Detect which cell encompasses the target text, then output its [X, Y] center coordinate. 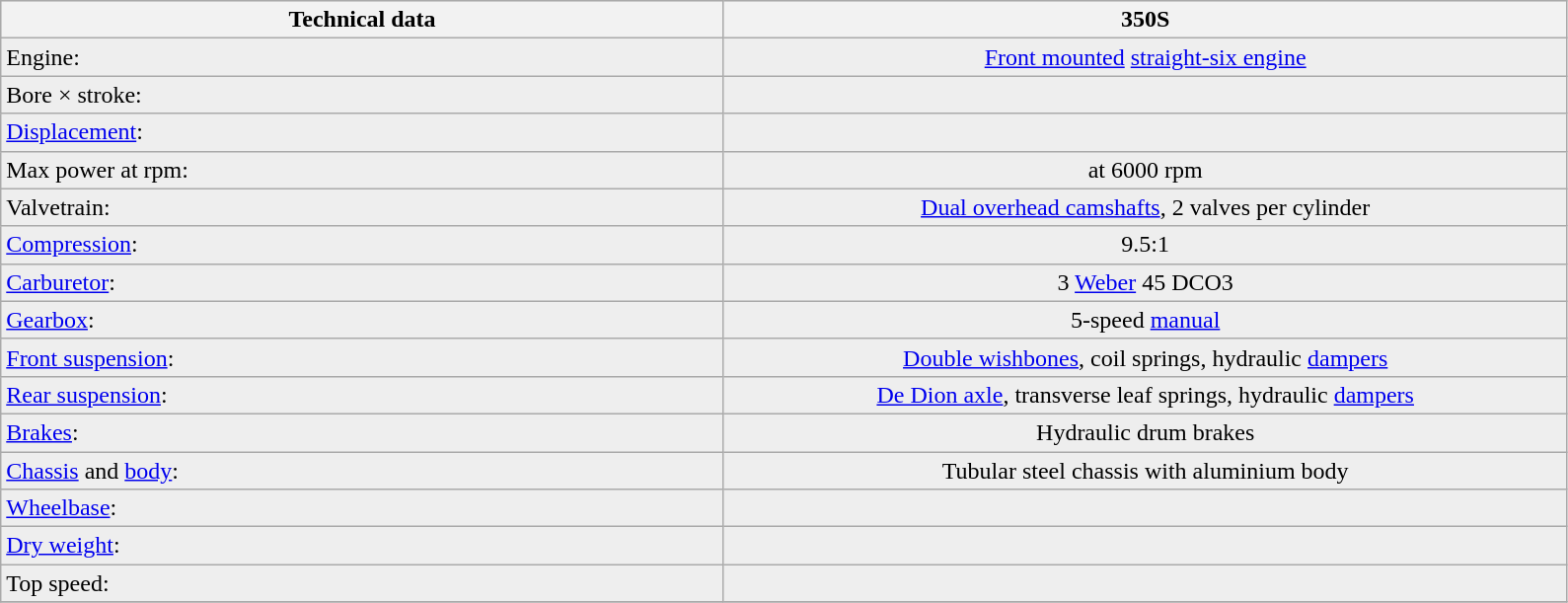
3 Weber 45 DCO3 [1145, 282]
Tubular steel chassis with aluminium body [1145, 471]
Technical data [363, 20]
Wheelbase: [363, 508]
5-speed manual [1145, 320]
Chassis and body: [363, 471]
Brakes: [363, 432]
Dry weight: [363, 546]
Gearbox: [363, 320]
Double wishbones, coil springs, hydraulic dampers [1145, 357]
Bore × stroke: [363, 95]
Front suspension: [363, 357]
Compression: [363, 245]
Carburetor: [363, 282]
Front mounted straight-six engine [1145, 57]
Engine: [363, 57]
De Dion axle, transverse leaf springs, hydraulic dampers [1145, 395]
Displacement: [363, 132]
350S [1145, 20]
Valvetrain: [363, 207]
at 6000 rpm [1145, 170]
Hydraulic drum brakes [1145, 432]
Max power at rpm: [363, 170]
Rear suspension: [363, 395]
9.5:1 [1145, 245]
Dual overhead camshafts, 2 valves per cylinder [1145, 207]
Top speed: [363, 583]
